Provide the [X, Y] coordinate of the cell's center where the given text is located.  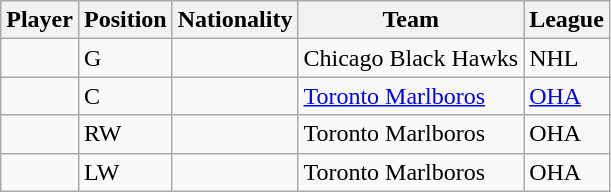
Player [40, 20]
NHL [567, 58]
League [567, 20]
Chicago Black Hawks [411, 58]
G [125, 58]
Position [125, 20]
Nationality [235, 20]
LW [125, 172]
C [125, 96]
RW [125, 134]
Team [411, 20]
